From the cell containing the given text, extract its center point as (X, Y) coordinate. 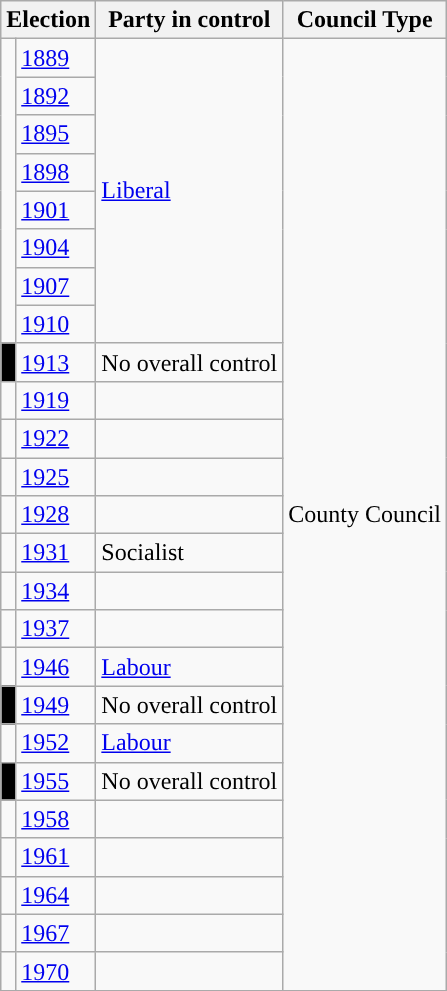
1970 (56, 971)
1937 (56, 629)
Council Type (365, 20)
1952 (56, 743)
1946 (56, 667)
Election (48, 20)
1922 (56, 438)
1892 (56, 96)
Socialist (190, 553)
Party in control (190, 20)
1913 (56, 362)
1898 (56, 172)
1958 (56, 819)
1904 (56, 248)
1910 (56, 324)
1889 (56, 58)
1919 (56, 400)
1967 (56, 933)
1961 (56, 857)
County Council (365, 515)
1955 (56, 781)
1901 (56, 210)
1925 (56, 477)
1964 (56, 895)
1931 (56, 553)
1895 (56, 134)
1907 (56, 286)
1934 (56, 591)
Liberal (190, 191)
1949 (56, 705)
1928 (56, 515)
